Scan for the cell matching the given text and deliver its (X, Y) coordinate at center. 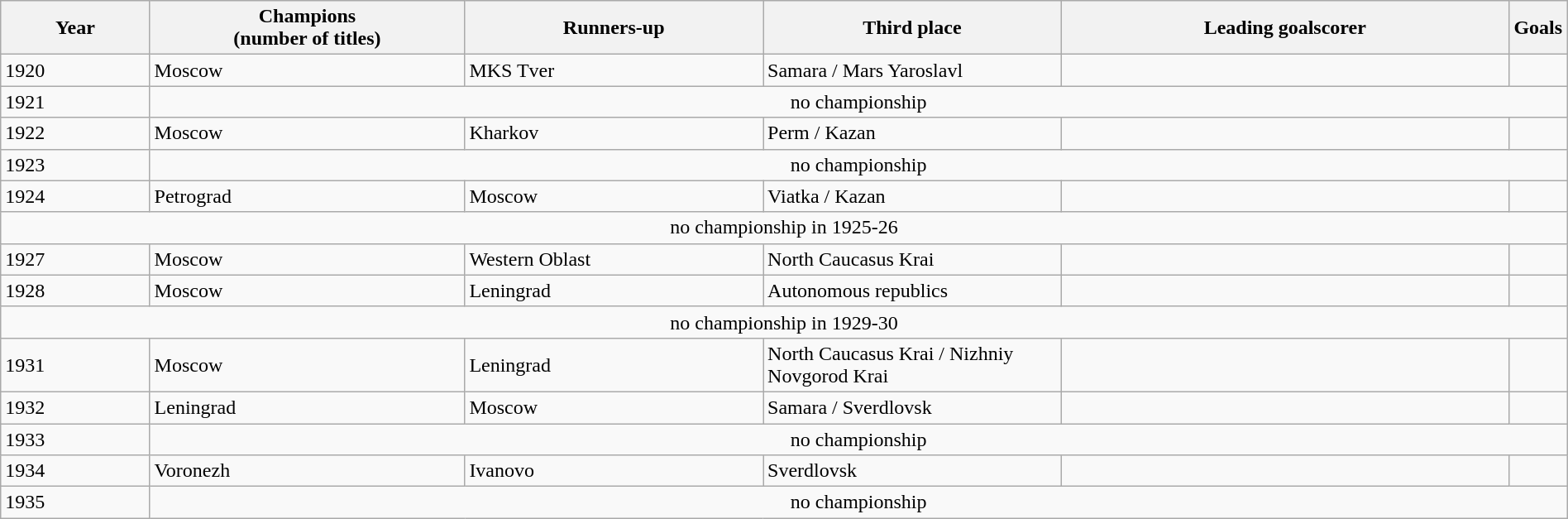
1923 (75, 165)
1927 (75, 259)
no championship in 1925-26 (784, 228)
Samara / Sverdlovsk (913, 407)
no championship in 1929-30 (784, 322)
Autonomous republics (913, 291)
1921 (75, 102)
Third place (913, 28)
Leading goalscorer (1285, 28)
1933 (75, 440)
Perm / Kazan (913, 133)
Kharkov (614, 133)
1922 (75, 133)
MKS Tver (614, 70)
North Caucasus Krai (913, 259)
1935 (75, 502)
1932 (75, 407)
Samara / Mars Yaroslavl (913, 70)
Runners-up (614, 28)
Sverdlovsk (913, 471)
1931 (75, 364)
1934 (75, 471)
Champions(number of titles) (308, 28)
North Caucasus Krai / Nizhniy Novgorod Krai (913, 364)
1924 (75, 196)
Goals (1538, 28)
Ivanovo (614, 471)
1920 (75, 70)
Voronezh (308, 471)
Viatka / Kazan (913, 196)
Petrograd (308, 196)
Year (75, 28)
Western Oblast (614, 259)
1928 (75, 291)
